For the text-containing cell, return its midpoint in [x, y] coordinate format. 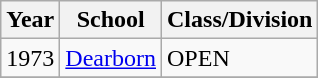
Class/Division [240, 20]
1973 [30, 58]
Year [30, 20]
School [111, 20]
OPEN [240, 58]
Dearborn [111, 58]
